Capture the cell that displays the provided text and extract its [x, y] central coordinate. 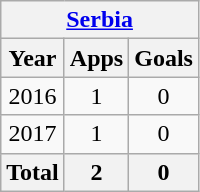
Serbia [100, 20]
Year [33, 58]
2 [96, 172]
Apps [96, 58]
2017 [33, 134]
Total [33, 172]
2016 [33, 96]
Goals [164, 58]
